Search for the cell housing the specified text and yield its [X, Y] center coordinate. 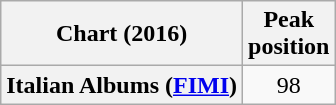
Chart (2016) [122, 34]
98 [289, 85]
Peak position [289, 34]
Italian Albums (FIMI) [122, 85]
